Locate the cell with the specified text and output its [X, Y] center coordinate. 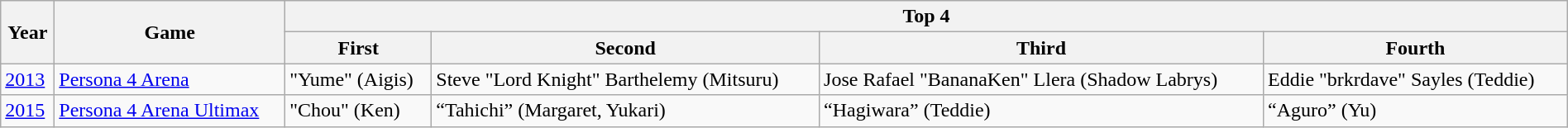
Persona 4 Arena [170, 79]
Third [1042, 48]
First [359, 48]
Eddie "brkrdave" Sayles (Teddie) [1416, 79]
Jose Rafael "BananaKen" Llera (Shadow Labrys) [1042, 79]
2015 [28, 111]
Game [170, 32]
“Tahichi” (Margaret, Yukari) [625, 111]
Steve "Lord Knight" Barthelemy (Mitsuru) [625, 79]
2013 [28, 79]
“Hagiwara” (Teddie) [1042, 111]
Top 4 [926, 17]
Fourth [1416, 48]
Second [625, 48]
"Chou" (Ken) [359, 111]
“Aguro” (Yu) [1416, 111]
Persona 4 Arena Ultimax [170, 111]
"Yume" (Aigis) [359, 79]
Year [28, 32]
